Determine the (x, y) coordinate at the center of the cell enclosing the given text.  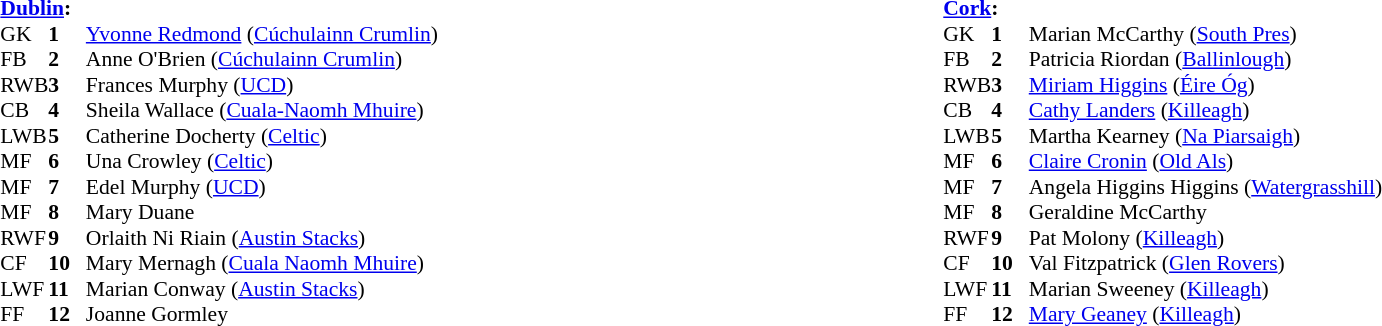
Angela Higgins Higgins (Watergrasshill) (1206, 187)
Patricia Riordan (Ballinlough) (1206, 59)
Anne O'Brien (Cúchulainn Crumlin) (262, 59)
Mary Mernagh (Cuala Naomh Mhuire) (262, 263)
Edel Murphy (UCD) (262, 187)
Marian Conway (Austin Stacks) (262, 289)
Geraldine McCarthy (1206, 213)
Marian McCarthy (South Pres) (1206, 34)
Catherine Docherty (Celtic) (262, 136)
Orlaith Ni Riain (Austin Stacks) (262, 238)
Yvonne Redmond (Cúchulainn Crumlin) (262, 34)
Val Fitzpatrick (Glen Rovers) (1206, 263)
Mary Duane (262, 213)
Martha Kearney (Na Piarsaigh) (1206, 136)
Una Crowley (Celtic) (262, 161)
Miriam Higgins (Éire Óg) (1206, 85)
Claire Cronin (Old Als) (1206, 161)
Marian Sweeney (Killeagh) (1206, 289)
Cathy Landers (Killeagh) (1206, 111)
Pat Molony (Killeagh) (1206, 238)
Sheila Wallace (Cuala-Naomh Mhuire) (262, 111)
Frances Murphy (UCD) (262, 85)
